Find where the given text appears and provide that cell's center as (X, Y) coordinate. 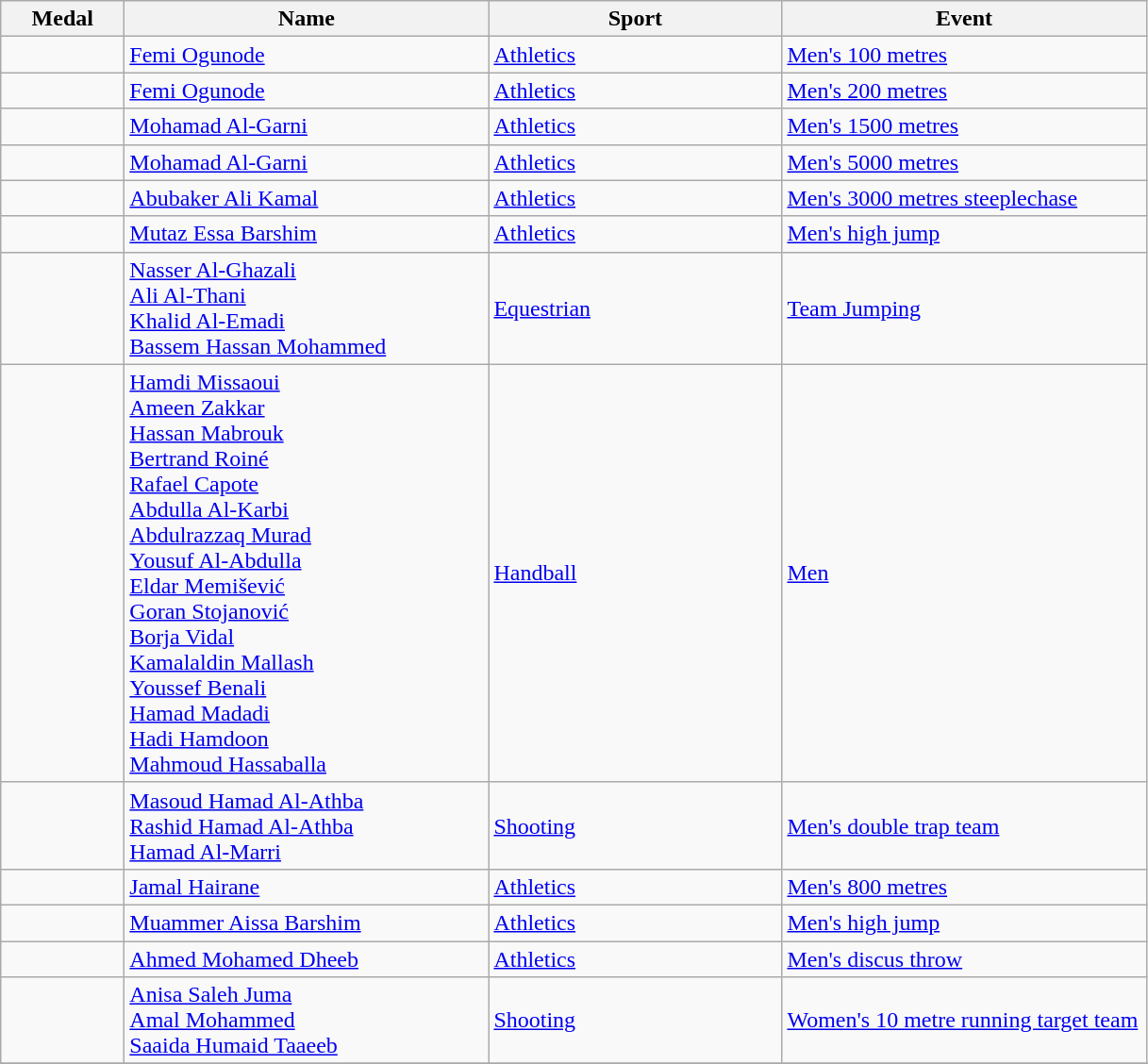
Men's double trap team (964, 825)
Masoud Hamad Al-AthbaRashid Hamad Al-AthbaHamad Al-Marri (307, 825)
Men's discus throw (964, 959)
Handball (636, 574)
Nasser Al-GhazaliAli Al-ThaniKhalid Al-EmadiBassem Hassan Mohammed (307, 308)
Jamal Hairane (307, 887)
Mutaz Essa Barshim (307, 234)
Men's 800 metres (964, 887)
Men's 3000 metres steeplechase (964, 198)
Men's 1500 metres (964, 126)
Team Jumping (964, 308)
Men's 5000 metres (964, 162)
Men (964, 574)
Women's 10 metre running target team (964, 1021)
Equestrian (636, 308)
Ahmed Mohamed Dheeb (307, 959)
Anisa Saleh JumaAmal MohammedSaaida Humaid Taaeeb (307, 1021)
Muammer Aissa Barshim (307, 923)
Medal (62, 19)
Sport (636, 19)
Event (964, 19)
Men's 200 metres (964, 91)
Name (307, 19)
Men's 100 metres (964, 55)
Abubaker Ali Kamal (307, 198)
